Pinpoint the cell where the given text exists, returning its (x, y) midpoint coordinate. 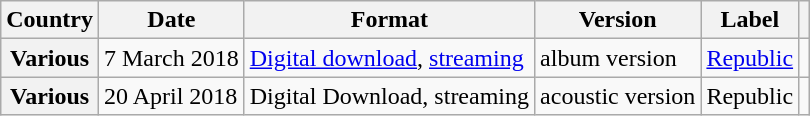
Digital download, streaming (389, 58)
Version (618, 20)
Country (50, 20)
Label (750, 20)
acoustic version (618, 96)
Digital Download, streaming (389, 96)
album version (618, 58)
20 April 2018 (171, 96)
7 March 2018 (171, 58)
Date (171, 20)
Format (389, 20)
